Search for the cell housing the specified text and yield its [x, y] center coordinate. 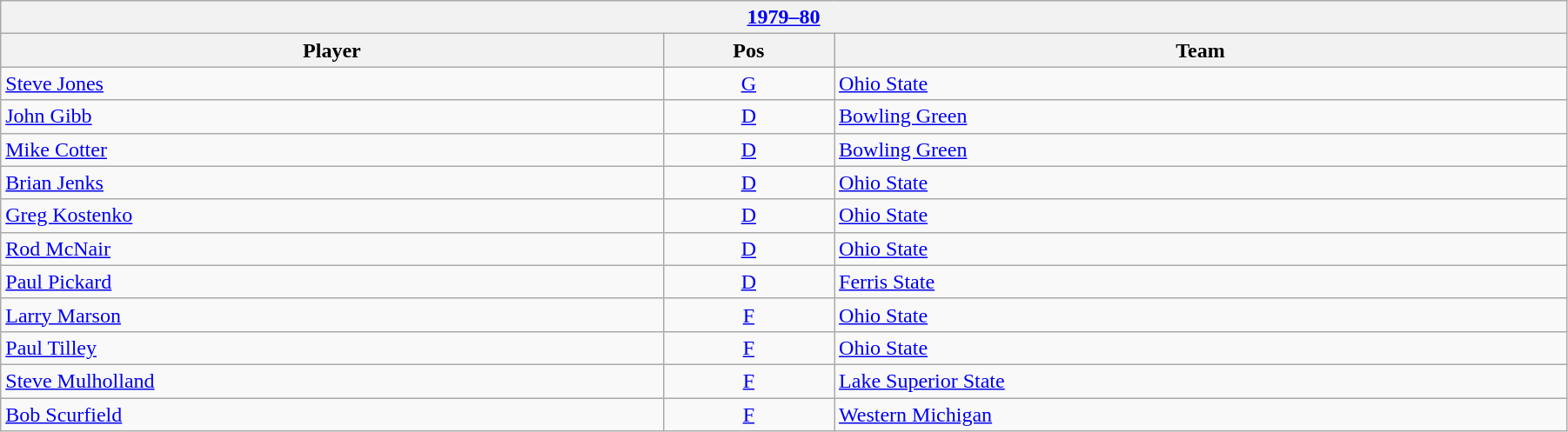
Ferris State [1201, 282]
Team [1201, 50]
1979–80 [784, 17]
Pos [748, 50]
Bob Scurfield [332, 415]
Paul Pickard [332, 282]
Lake Superior State [1201, 381]
Paul Tilley [332, 348]
Rod McNair [332, 249]
Mike Cotter [332, 150]
Player [332, 50]
Western Michigan [1201, 415]
G [748, 83]
Greg Kostenko [332, 216]
Steve Jones [332, 83]
Larry Marson [332, 315]
Steve Mulholland [332, 381]
Brian Jenks [332, 183]
John Gibb [332, 116]
